Extract the (x, y) coordinate from the center of the cell holding the provided text.  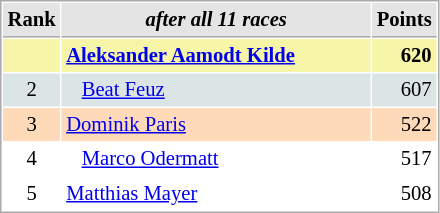
517 (404, 158)
Aleksander Aamodt Kilde (216, 56)
Dominik Paris (216, 124)
607 (404, 90)
Rank (32, 20)
Marco Odermatt (216, 158)
4 (32, 158)
Matthias Mayer (216, 194)
5 (32, 194)
2 (32, 90)
522 (404, 124)
Beat Feuz (216, 90)
620 (404, 56)
3 (32, 124)
after all 11 races (216, 20)
Points (404, 20)
508 (404, 194)
